Locate the cell with the specified text and output its (x, y) center coordinate. 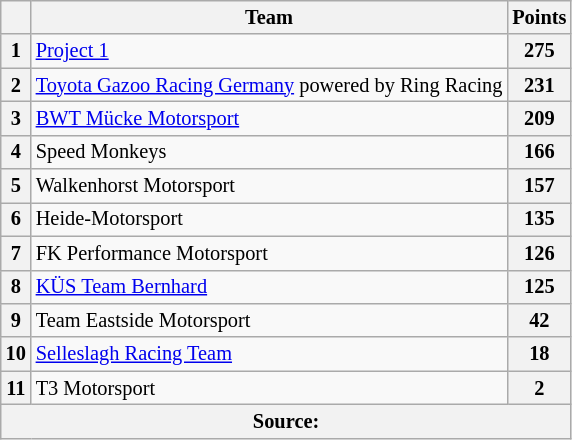
FK Performance Motorsport (270, 253)
9 (16, 320)
KÜS Team Bernhard (270, 287)
4 (16, 152)
T3 Motorsport (270, 388)
Heide-Motorsport (270, 219)
10 (16, 354)
Walkenhorst Motorsport (270, 186)
Toyota Gazoo Racing Germany powered by Ring Racing (270, 85)
Project 1 (270, 51)
Source: (286, 421)
209 (539, 118)
Speed Monkeys (270, 152)
Points (539, 17)
5 (16, 186)
8 (16, 287)
Team (270, 17)
126 (539, 253)
18 (539, 354)
125 (539, 287)
157 (539, 186)
11 (16, 388)
135 (539, 219)
3 (16, 118)
166 (539, 152)
Selleslagh Racing Team (270, 354)
42 (539, 320)
6 (16, 219)
Team Eastside Motorsport (270, 320)
1 (16, 51)
BWT Mücke Motorsport (270, 118)
275 (539, 51)
231 (539, 85)
7 (16, 253)
